Identify which cell holds the provided text, then report its (X, Y) central coordinate. 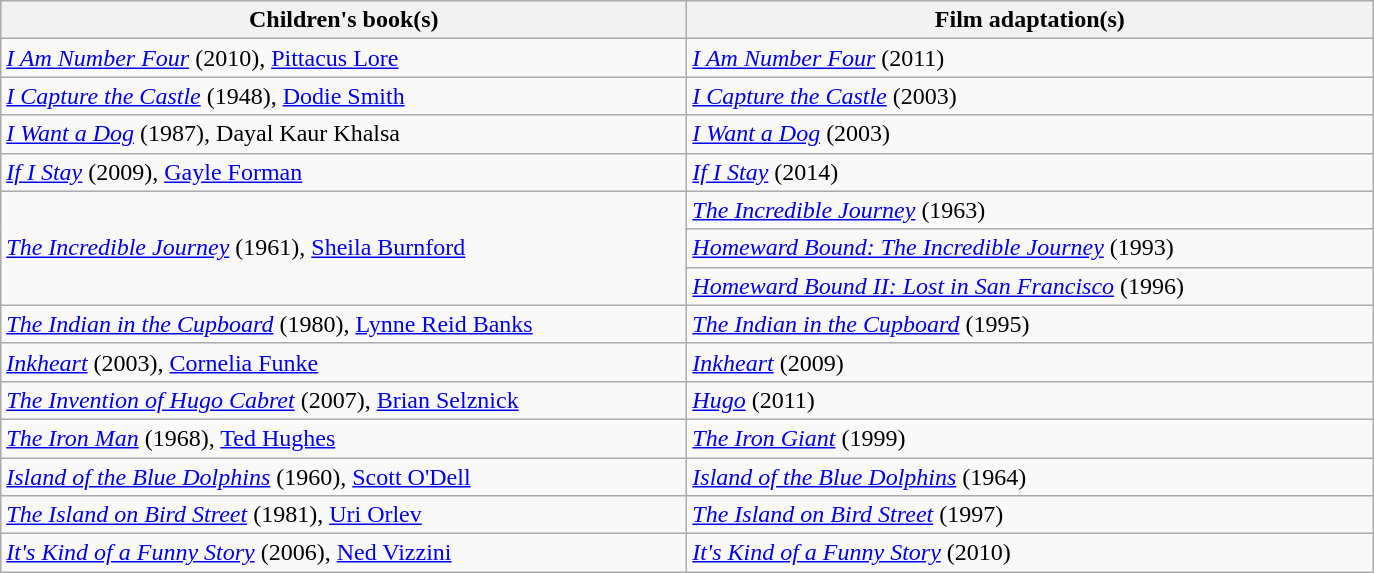
The Incredible Journey (1963) (1030, 210)
The Iron Man (1968), Ted Hughes (344, 438)
I Am Number Four (2010), Pittacus Lore (344, 58)
Island of the Blue Dolphins (1964) (1030, 477)
Homeward Bound: The Incredible Journey (1993) (1030, 248)
Inkheart (2003), Cornelia Funke (344, 362)
I Capture the Castle (1948), Dodie Smith (344, 96)
The Island on Bird Street (1981), Uri Orlev (344, 515)
Film adaptation(s) (1030, 20)
The Indian in the Cupboard (1995) (1030, 324)
It's Kind of a Funny Story (2010) (1030, 553)
If I Stay (2014) (1030, 172)
Children's book(s) (344, 20)
I Want a Dog (2003) (1030, 134)
I Want a Dog (1987), Dayal Kaur Khalsa (344, 134)
The Island on Bird Street (1997) (1030, 515)
Inkheart (2009) (1030, 362)
Hugo (2011) (1030, 400)
Island of the Blue Dolphins (1960), Scott O'Dell (344, 477)
The Invention of Hugo Cabret (2007), Brian Selznick (344, 400)
If I Stay (2009), Gayle Forman (344, 172)
I Capture the Castle (2003) (1030, 96)
The Iron Giant (1999) (1030, 438)
I Am Number Four (2011) (1030, 58)
It's Kind of a Funny Story (2006), Ned Vizzini (344, 553)
The Indian in the Cupboard (1980), Lynne Reid Banks (344, 324)
The Incredible Journey (1961), Sheila Burnford (344, 248)
Homeward Bound II: Lost in San Francisco (1996) (1030, 286)
